Return the [X, Y] coordinate for the center point of the cell that contains the specified text.  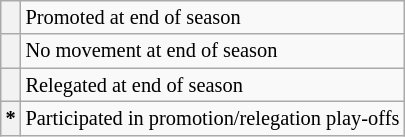
Promoted at end of season [213, 17]
Relegated at end of season [213, 85]
Participated in promotion/relegation play-offs [213, 118]
No movement at end of season [213, 51]
* [11, 118]
